Search for the cell housing the specified text and yield its (X, Y) center coordinate. 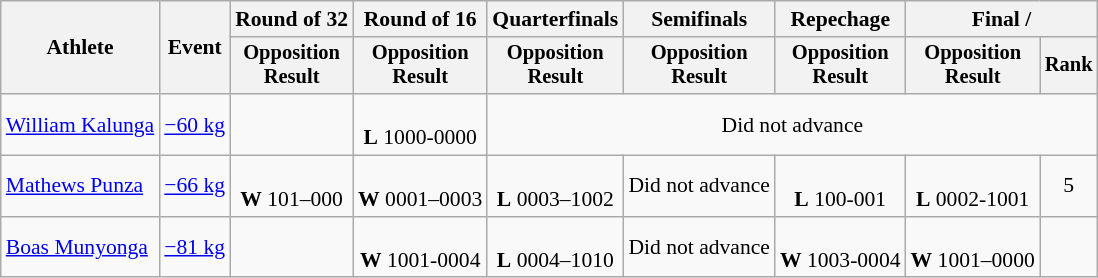
W 1001-0004 (420, 248)
William Kalunga (80, 124)
Boas Munyonga (80, 248)
L 0004–1010 (555, 248)
W 0001–0003 (420, 186)
Repechage (840, 19)
Semifinals (699, 19)
L 0002-1001 (973, 186)
Final / (1002, 19)
L 0003–1002 (555, 186)
−81 kg (194, 248)
L 1000-0000 (420, 124)
W 1001–0000 (973, 248)
Mathews Punza (80, 186)
Athlete (80, 48)
5 (1069, 186)
Quarterfinals (555, 19)
Rank (1069, 66)
−60 kg (194, 124)
Round of 16 (420, 19)
Event (194, 48)
W 101–000 (292, 186)
L 100-001 (840, 186)
−66 kg (194, 186)
Round of 32 (292, 19)
W 1003-0004 (840, 248)
